Extract the (x, y) coordinate from the center of the cell holding the provided text.  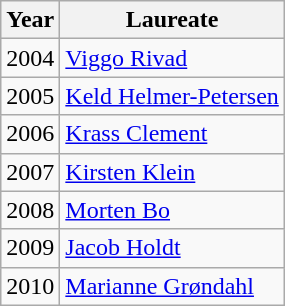
Keld Helmer-Petersen (172, 96)
2009 (30, 248)
2010 (30, 286)
2008 (30, 210)
2007 (30, 172)
Marianne Grøndahl (172, 286)
2006 (30, 134)
Laureate (172, 20)
Morten Bo (172, 210)
2005 (30, 96)
Kirsten Klein (172, 172)
Year (30, 20)
Viggo Rivad (172, 58)
Jacob Holdt (172, 248)
2004 (30, 58)
Krass Clement (172, 134)
